Identify which cell holds the provided text, then report its [X, Y] central coordinate. 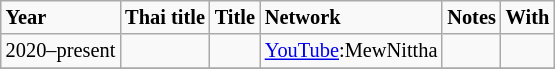
Year [61, 17]
2020–present [61, 51]
Notes [471, 17]
Network [351, 17]
YouTube:MewNittha [351, 51]
Thai title [165, 17]
Title [235, 17]
With [528, 17]
